Extract the [x, y] coordinate from the center of the cell holding the provided text.  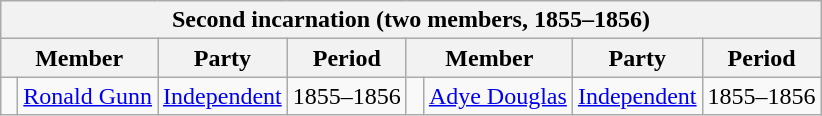
Ronald Gunn [88, 96]
Adye Douglas [498, 96]
Second incarnation (two members, 1855–1856) [411, 20]
